Find where the given text appears and provide that cell's center as (x, y) coordinate. 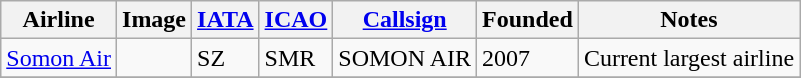
Image (154, 20)
Callsign (405, 20)
Somon Air (59, 58)
SMR (296, 58)
SZ (226, 58)
Current largest airline (688, 58)
2007 (528, 58)
Notes (688, 20)
Airline (59, 20)
Founded (528, 20)
SOMON AIR (405, 58)
ICAO (296, 20)
IATA (226, 20)
